Identify which cell holds the provided text, then report its [X, Y] central coordinate. 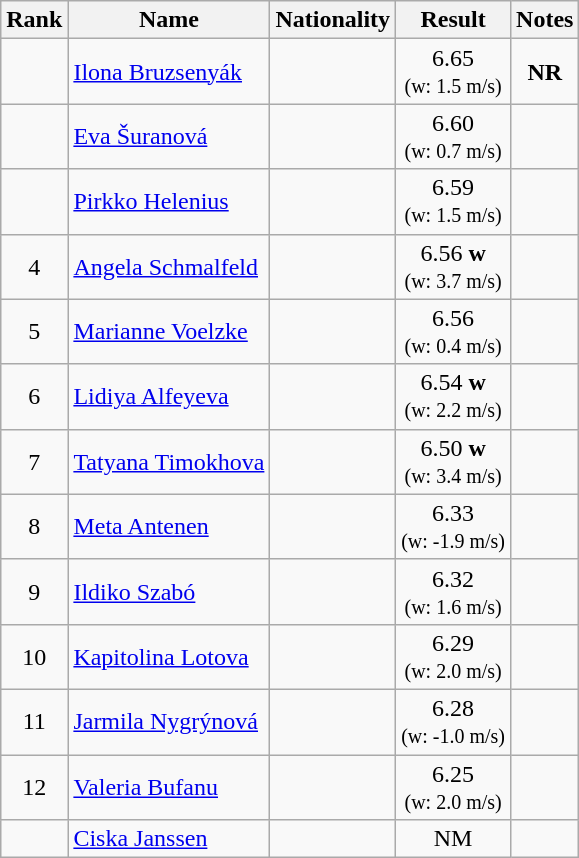
6.56 w(w: 3.7 m/s) [454, 266]
Lidiya Alfeyeva [169, 396]
Ilona Bruzsenyák [169, 72]
6.54 w(w: 2.2 m/s) [454, 396]
Name [169, 20]
Pirkko Helenius [169, 202]
Eva Šuranová [169, 136]
6.65(w: 1.5 m/s) [454, 72]
Valeria Bufanu [169, 786]
Result [454, 20]
5 [34, 332]
Marianne Voelzke [169, 332]
Angela Schmalfeld [169, 266]
Ildiko Szabó [169, 592]
7 [34, 462]
12 [34, 786]
Nationality [333, 20]
Notes [545, 20]
Jarmila Nygrýnová [169, 722]
6.29(w: 2.0 m/s) [454, 656]
6.25(w: 2.0 m/s) [454, 786]
Rank [34, 20]
11 [34, 722]
NM [454, 839]
6.50 w(w: 3.4 m/s) [454, 462]
6.59(w: 1.5 m/s) [454, 202]
6.33(w: -1.9 m/s) [454, 526]
Kapitolina Lotova [169, 656]
4 [34, 266]
10 [34, 656]
6.60(w: 0.7 m/s) [454, 136]
Meta Antenen [169, 526]
9 [34, 592]
NR [545, 72]
8 [34, 526]
6.32(w: 1.6 m/s) [454, 592]
Tatyana Timokhova [169, 462]
6.28(w: -1.0 m/s) [454, 722]
Ciska Janssen [169, 839]
6 [34, 396]
6.56(w: 0.4 m/s) [454, 332]
